For the text-containing cell, return its midpoint in [X, Y] coordinate format. 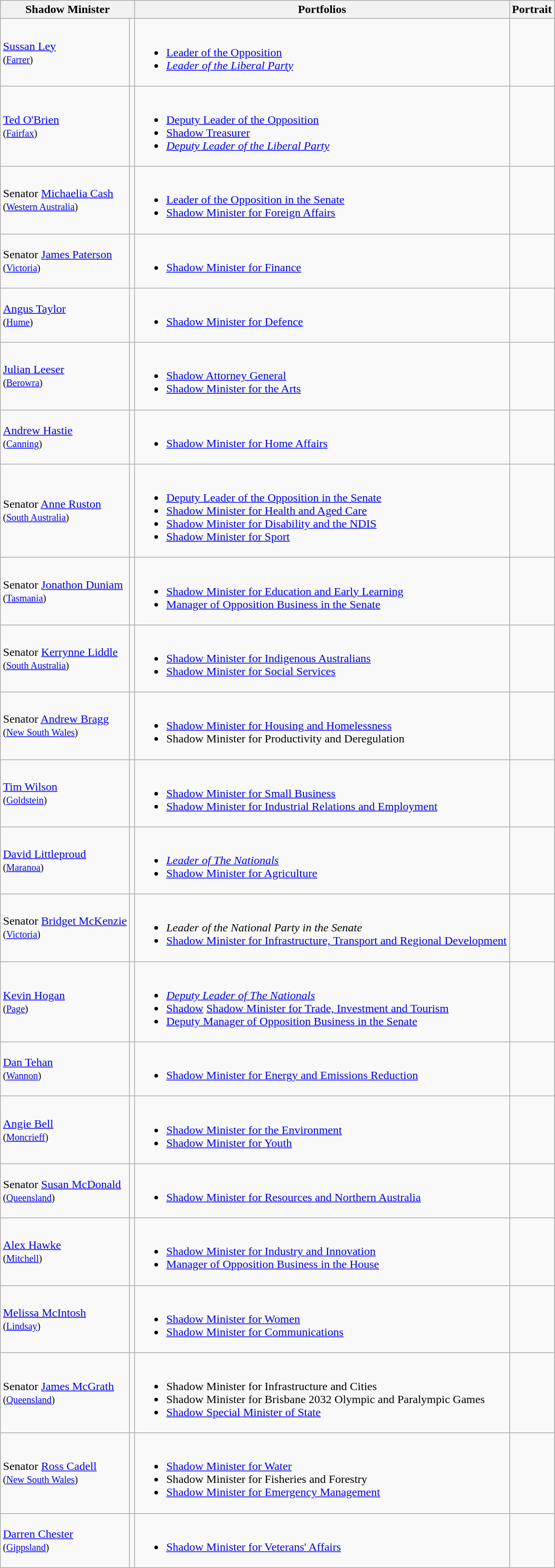
Tim Wilson (Goldstein) [65, 793]
Senator Bridget McKenzie(Victoria) [65, 928]
Shadow Minister for Resources and Northern Australia [322, 1191]
Senator Jonathon Duniam(Tasmania) [65, 591]
Shadow Minister for Small BusinessShadow Minister for Industrial Relations and Employment [322, 793]
Shadow Minister for Housing and HomelessnessShadow Minister for Productivity and Deregulation [322, 726]
Senator Andrew Bragg (New South Wales) [65, 726]
Senator Ross Cadell (New South Wales) [65, 1473]
Leader of The NationalsShadow Minister for Agriculture [322, 861]
Leader of the Opposition in the SenateShadow Minister for Foreign Affairs [322, 200]
Sussan Ley (Farrer) [65, 52]
Portfolios [322, 10]
Angus Taylor (Hume) [65, 315]
Senator James Paterson(Victoria) [65, 261]
Darren Chester (Gippsland) [65, 1541]
Portrait [532, 10]
Shadow Minister for Defence [322, 315]
Alex Hawke (Mitchell) [65, 1252]
Melissa McIntosh (Lindsay) [65, 1319]
Shadow Minister [67, 10]
Senator Michaelia Cash(Western Australia) [65, 200]
Julian Leeser (Berowra) [65, 376]
Leader of the OppositionLeader of the Liberal Party [322, 52]
Shadow Minister for Education and Early LearningManager of Opposition Business in the Senate [322, 591]
Senator Kerrynne Liddle(South Australia) [65, 658]
Shadow Minister for the EnvironmentShadow Minister for Youth [322, 1130]
Shadow Minister for WomenShadow Minister for Communications [322, 1319]
Shadow Minister for Home Affairs [322, 437]
Shadow Attorney GeneralShadow Minister for the Arts [322, 376]
Shadow Minister for Veterans' Affairs [322, 1541]
Shadow Minister for WaterShadow Minister for Fisheries and ForestryShadow Minister for Emergency Management [322, 1473]
Deputy Leader of the OppositionShadow TreasurerDeputy Leader of the Liberal Party [322, 126]
Shadow Minister for Energy and Emissions Reduction [322, 1069]
Shadow Minister for Finance [322, 261]
Dan Tehan (Wannon) [65, 1069]
Shadow Minister for Industry and InnovationManager of Opposition Business in the House [322, 1252]
Senator James McGrath (Queensland) [65, 1392]
Deputy Leader of The NationalsShadow Shadow Minister for Trade, Investment and TourismDeputy Manager of Opposition Business in the Senate [322, 1002]
Angie Bell (Moncrieff) [65, 1130]
Andrew Hastie (Canning) [65, 437]
David Littleproud (Maranoa) [65, 861]
Ted O'Brien (Fairfax) [65, 126]
Shadow Minister for Infrastructure and CitiesShadow Minister for Brisbane 2032 Olympic and Paralympic GamesShadow Special Minister of State [322, 1392]
Senator Susan McDonald (Queensland) [65, 1191]
Kevin Hogan (Page) [65, 1002]
Senator Anne Ruston(South Australia) [65, 511]
Shadow Minister for Indigenous AustraliansShadow Minister for Social Services [322, 658]
Leader of the National Party in the SenateShadow Minister for Infrastructure, Transport and Regional Development [322, 928]
